Detect which cell encompasses the target text, then output its [X, Y] center coordinate. 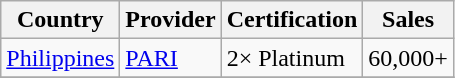
2× Platinum [292, 58]
PARI [170, 58]
60,000+ [408, 58]
Certification [292, 20]
Philippines [60, 58]
Provider [170, 20]
Country [60, 20]
Sales [408, 20]
